Search for the cell housing the specified text and yield its [X, Y] center coordinate. 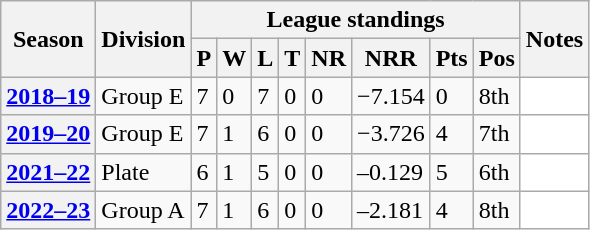
Season [48, 39]
–2.181 [392, 210]
6th [496, 172]
Group A [144, 210]
2019–20 [48, 134]
L [266, 58]
2018–19 [48, 96]
Division [144, 39]
NR [329, 58]
Plate [144, 172]
League standings [356, 20]
NRR [392, 58]
Notes [554, 39]
Pos [496, 58]
7th [496, 134]
−7.154 [392, 96]
T [292, 58]
P [204, 58]
2022–23 [48, 210]
W [234, 58]
−3.726 [392, 134]
2021–22 [48, 172]
–0.129 [392, 172]
Pts [452, 58]
